Determine the [X, Y] coordinate at the center of the cell enclosing the given text.  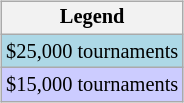
Legend [92, 18]
$25,000 tournaments [92, 51]
$15,000 tournaments [92, 85]
